Locate the cell with the specified text and output its [x, y] center coordinate. 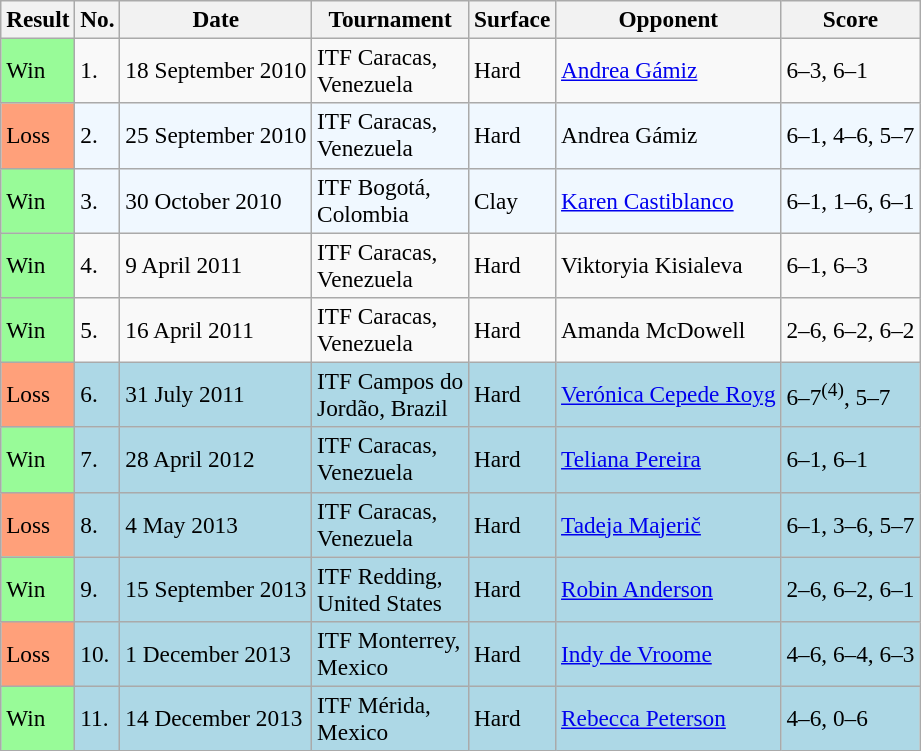
ITF Redding, United States [390, 588]
6–7(4), 5–7 [850, 394]
Karen Castiblanco [668, 200]
Tournament [390, 19]
4–6, 0–6 [850, 718]
9. [98, 588]
1 December 2013 [216, 654]
18 September 2010 [216, 70]
Indy de Vroome [668, 654]
Score [850, 19]
3. [98, 200]
1. [98, 70]
7. [98, 460]
Rebecca Peterson [668, 718]
Clay [512, 200]
Date [216, 19]
2–6, 6–2, 6–2 [850, 330]
Amanda McDowell [668, 330]
8. [98, 524]
16 April 2011 [216, 330]
10. [98, 654]
28 April 2012 [216, 460]
Result [38, 19]
ITF Campos do Jordão, Brazil [390, 394]
No. [98, 19]
6. [98, 394]
2. [98, 136]
6–1, 4–6, 5–7 [850, 136]
Tadeja Majerič [668, 524]
Viktoryia Kisialeva [668, 264]
ITF Mérida, Mexico [390, 718]
Opponent [668, 19]
6–1, 1–6, 6–1 [850, 200]
ITF Monterrey, Mexico [390, 654]
ITF Bogotá, Colombia [390, 200]
Surface [512, 19]
11. [98, 718]
31 July 2011 [216, 394]
6–1, 3–6, 5–7 [850, 524]
15 September 2013 [216, 588]
5. [98, 330]
30 October 2010 [216, 200]
9 April 2011 [216, 264]
4–6, 6–4, 6–3 [850, 654]
Verónica Cepede Royg [668, 394]
6–1, 6–1 [850, 460]
6–3, 6–1 [850, 70]
Robin Anderson [668, 588]
6–1, 6–3 [850, 264]
4 May 2013 [216, 524]
14 December 2013 [216, 718]
Teliana Pereira [668, 460]
2–6, 6–2, 6–1 [850, 588]
25 September 2010 [216, 136]
4. [98, 264]
